Extract the [X, Y] coordinate from the center of the cell holding the provided text.  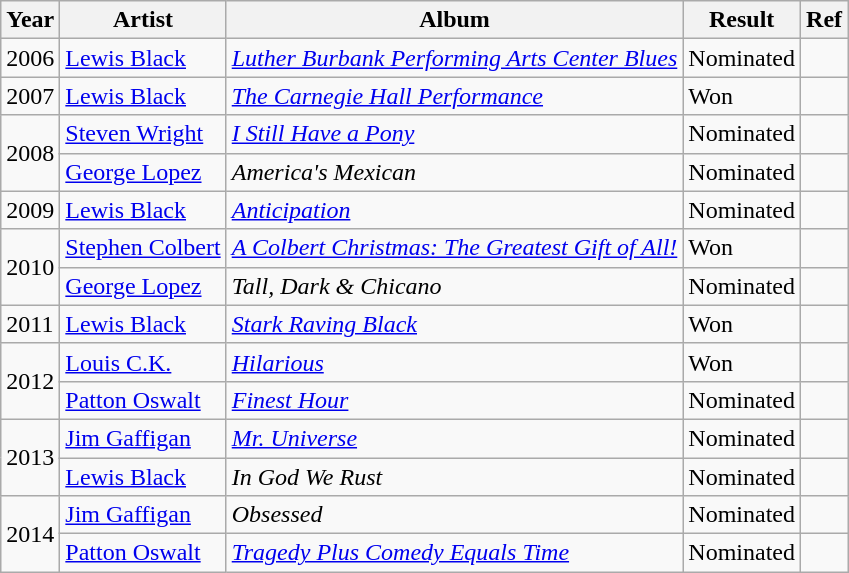
2010 [30, 267]
Steven Wright [143, 134]
Luther Burbank Performing Arts Center Blues [454, 58]
Stephen Colbert [143, 248]
A Colbert Christmas: The Greatest Gift of All! [454, 248]
2013 [30, 457]
Tragedy Plus Comedy Equals Time [454, 553]
America's Mexican [454, 172]
Album [454, 20]
Year [30, 20]
2014 [30, 534]
Artist [143, 20]
Ref [824, 20]
Anticipation [454, 210]
Result [742, 20]
Obsessed [454, 515]
2009 [30, 210]
Finest Hour [454, 400]
The Carnegie Hall Performance [454, 96]
Tall, Dark & Chicano [454, 286]
2008 [30, 153]
2011 [30, 324]
I Still Have a Pony [454, 134]
Hilarious [454, 362]
In God We Rust [454, 477]
2006 [30, 58]
Mr. Universe [454, 438]
2012 [30, 381]
2007 [30, 96]
Stark Raving Black [454, 324]
Louis C.K. [143, 362]
